Return [X, Y] of the center of cell containing provided text 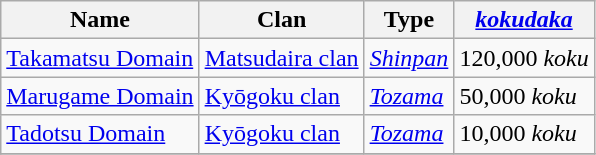
Clan [282, 20]
120,000 koku [524, 58]
Takamatsu Domain [100, 58]
10,000 koku [524, 134]
kokudaka [524, 20]
Name [100, 20]
Shinpan [409, 58]
Type [409, 20]
50,000 koku [524, 96]
Marugame Domain [100, 96]
Tadotsu Domain [100, 134]
Matsudaira clan [282, 58]
